From the cell containing the given text, extract its center point as (X, Y) coordinate. 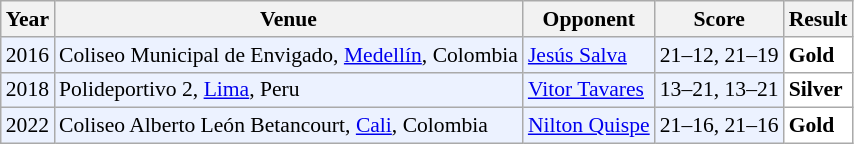
13–21, 13–21 (720, 90)
2018 (28, 90)
Coliseo Alberto León Betancourt, Cali, Colombia (288, 126)
Nilton Quispe (589, 126)
Polideportivo 2, Lima, Peru (288, 90)
2016 (28, 55)
Vitor Tavares (589, 90)
Coliseo Municipal de Envigado, Medellín, Colombia (288, 55)
Jesús Salva (589, 55)
2022 (28, 126)
Score (720, 19)
21–12, 21–19 (720, 55)
21–16, 21–16 (720, 126)
Year (28, 19)
Result (818, 19)
Silver (818, 90)
Opponent (589, 19)
Venue (288, 19)
